Return the [X, Y] coordinate for the center point of the cell that contains the specified text.  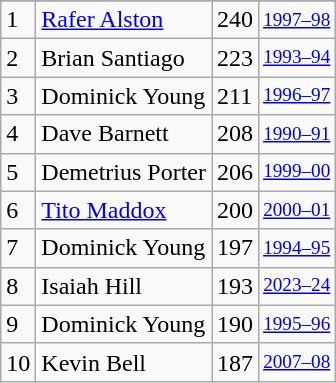
2023–24 [297, 286]
2007–08 [297, 362]
1995–96 [297, 324]
1996–97 [297, 96]
Dave Barnett [124, 134]
1 [18, 20]
3 [18, 96]
200 [236, 210]
193 [236, 286]
208 [236, 134]
206 [236, 172]
211 [236, 96]
223 [236, 58]
10 [18, 362]
6 [18, 210]
240 [236, 20]
Rafer Alston [124, 20]
187 [236, 362]
197 [236, 248]
8 [18, 286]
1997–98 [297, 20]
Kevin Bell [124, 362]
Tito Maddox [124, 210]
1999–00 [297, 172]
2 [18, 58]
1994–95 [297, 248]
Isaiah Hill [124, 286]
7 [18, 248]
Brian Santiago [124, 58]
9 [18, 324]
Demetrius Porter [124, 172]
4 [18, 134]
1990–91 [297, 134]
190 [236, 324]
1993–94 [297, 58]
2000–01 [297, 210]
5 [18, 172]
